Output the [X, Y] coordinate of the center of the cell containing the given text.  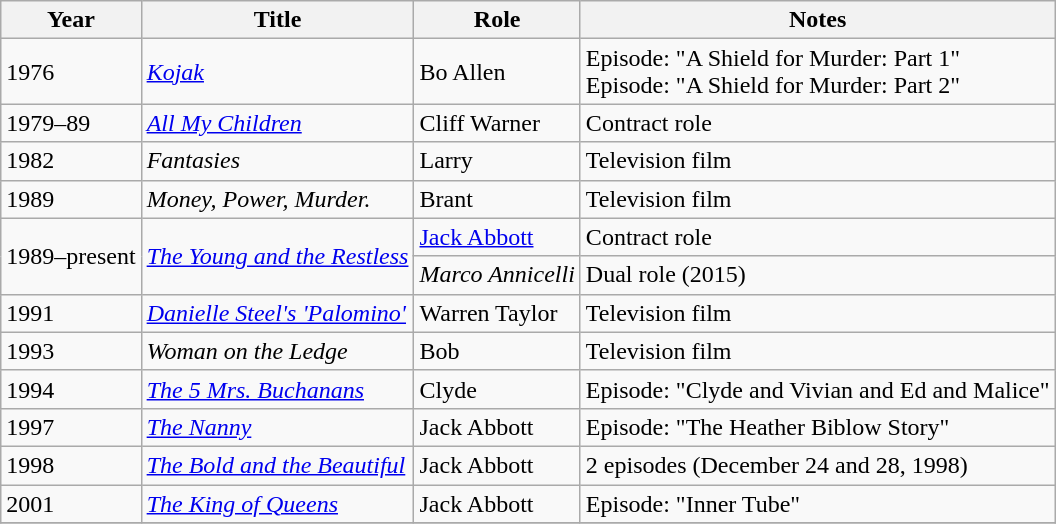
The Bold and the Beautiful [278, 465]
All My Children [278, 123]
Bo Allen [497, 72]
Bob [497, 351]
The Young and the Restless [278, 256]
1989–present [71, 256]
Episode: "The Heather Biblow Story" [818, 427]
Dual role (2015) [818, 275]
Kojak [278, 72]
1991 [71, 313]
1989 [71, 199]
Episode: "A Shield for Murder: Part 1"Episode: "A Shield for Murder: Part 2" [818, 72]
Money, Power, Murder. [278, 199]
Clyde [497, 389]
1982 [71, 161]
2 episodes (December 24 and 28, 1998) [818, 465]
Title [278, 20]
1979–89 [71, 123]
1976 [71, 72]
1997 [71, 427]
Fantasies [278, 161]
Brant [497, 199]
Notes [818, 20]
Year [71, 20]
Danielle Steel's 'Palomino' [278, 313]
Role [497, 20]
1993 [71, 351]
Episode: "Clyde and Vivian and Ed and Malice" [818, 389]
The 5 Mrs. Buchanans [278, 389]
1994 [71, 389]
Warren Taylor [497, 313]
Cliff Warner [497, 123]
Episode: "Inner Tube" [818, 503]
The Nanny [278, 427]
Marco Annicelli [497, 275]
The King of Queens [278, 503]
1998 [71, 465]
Woman on the Ledge [278, 351]
2001 [71, 503]
Larry [497, 161]
